Return the [X, Y] coordinate for the center point of the cell that contains the specified text.  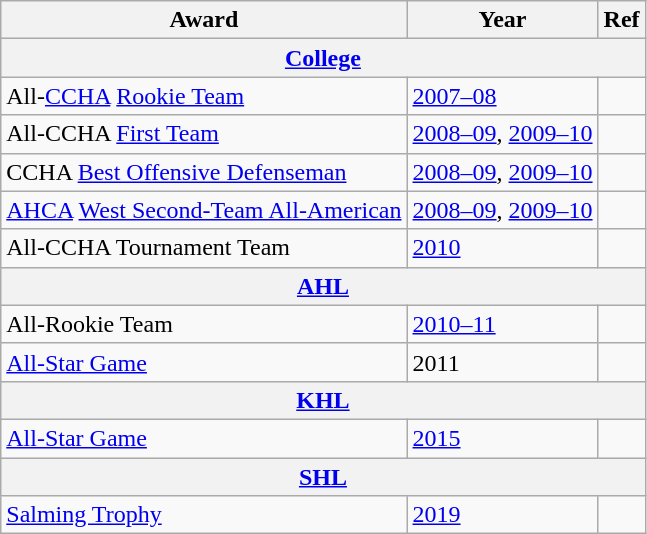
Ref [622, 20]
All-CCHA First Team [204, 134]
SHL [323, 477]
Salming Trophy [204, 515]
2007–08 [502, 96]
CCHA Best Offensive Defenseman [204, 172]
2010–11 [502, 324]
KHL [323, 400]
Award [204, 20]
2019 [502, 515]
2011 [502, 362]
College [323, 58]
All-CCHA Rookie Team [204, 96]
Year [502, 20]
All-CCHA Tournament Team [204, 248]
AHL [323, 286]
AHCA West Second-Team All-American [204, 210]
2015 [502, 438]
All-Rookie Team [204, 324]
2010 [502, 248]
